Detect which cell encompasses the target text, then output its (X, Y) center coordinate. 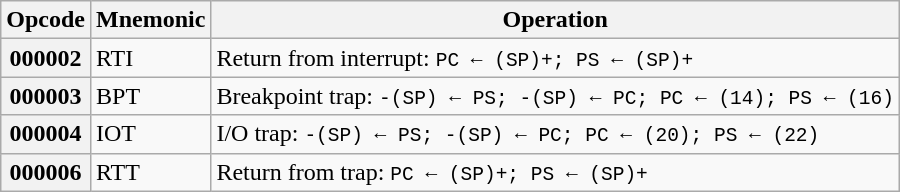
Mnemonic (150, 20)
RTI (150, 58)
Opcode (46, 20)
BPT (150, 96)
RTT (150, 172)
IOT (150, 134)
000006 (46, 172)
I/O trap: -(SP) ← PS; -(SP) ← PC; PC ← (20); PS ← (22) (556, 134)
Operation (556, 20)
Breakpoint trap: -(SP) ← PS; -(SP) ← PC; PC ← (14); PS ← (16) (556, 96)
Return from trap: PC ← (SP)+; PS ← (SP)+ (556, 172)
Return from interrupt: PC ← (SP)+; PS ← (SP)+ (556, 58)
000003 (46, 96)
000004 (46, 134)
000002 (46, 58)
